Return (x, y) of the center of cell containing provided text 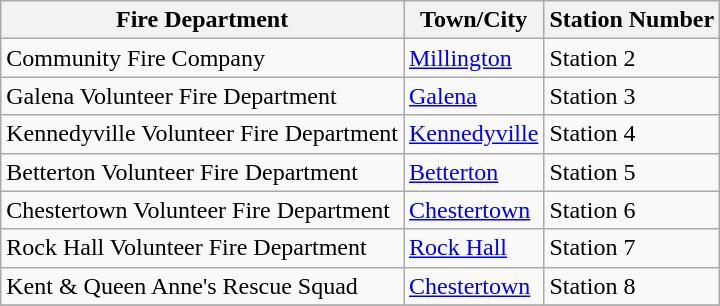
Millington (474, 58)
Rock Hall Volunteer Fire Department (202, 248)
Station 2 (632, 58)
Station 6 (632, 210)
Fire Department (202, 20)
Station 8 (632, 286)
Galena (474, 96)
Station Number (632, 20)
Kennedyville (474, 134)
Community Fire Company (202, 58)
Town/City (474, 20)
Station 4 (632, 134)
Rock Hall (474, 248)
Betterton Volunteer Fire Department (202, 172)
Galena Volunteer Fire Department (202, 96)
Kennedyville Volunteer Fire Department (202, 134)
Station 7 (632, 248)
Station 3 (632, 96)
Station 5 (632, 172)
Chestertown Volunteer Fire Department (202, 210)
Betterton (474, 172)
Kent & Queen Anne's Rescue Squad (202, 286)
